Determine the [x, y] coordinate at the center of the cell enclosing the given text.  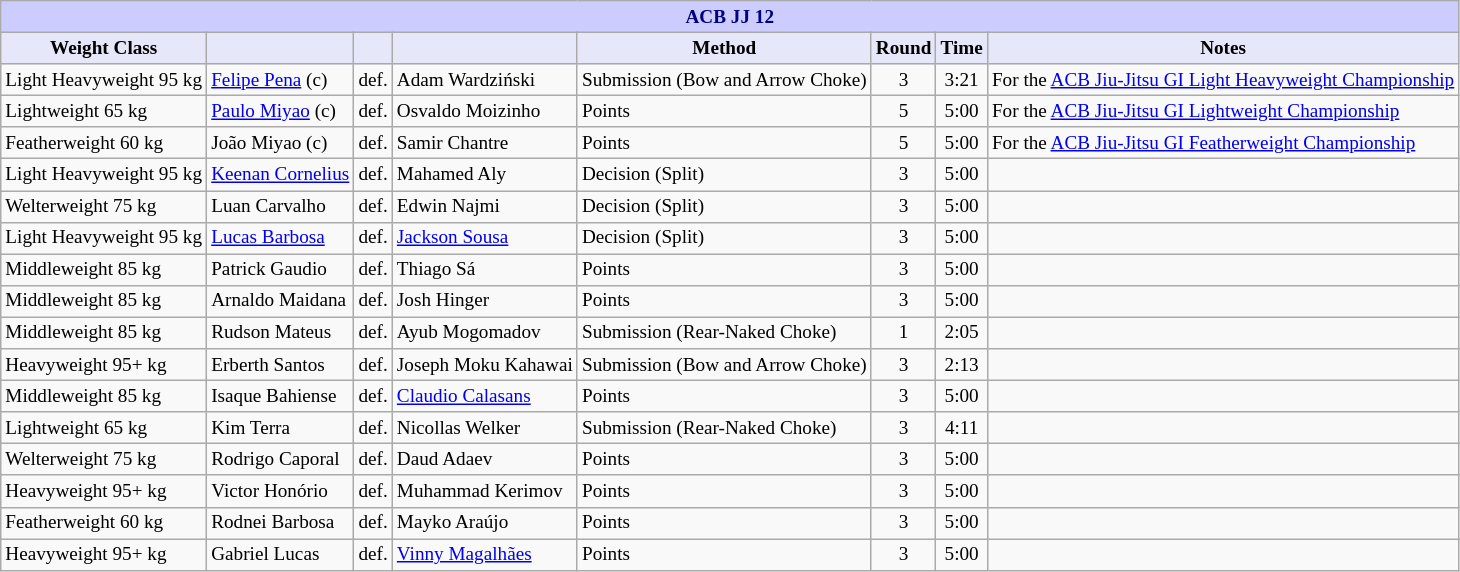
Luan Carvalho [280, 206]
Rudson Mateus [280, 333]
Rodrigo Caporal [280, 460]
Osvaldo Moizinho [484, 111]
For the ACB Jiu-Jitsu GI Light Heavyweight Championship [1222, 80]
Rodnei Barbosa [280, 523]
Keenan Cornelius [280, 175]
Time [962, 48]
3:21 [962, 80]
Edwin Najmi [484, 206]
Notes [1222, 48]
2:13 [962, 365]
Victor Honório [280, 491]
Method [724, 48]
Claudio Calasans [484, 396]
Mayko Araújo [484, 523]
Patrick Gaudio [280, 270]
Josh Hinger [484, 301]
Samir Chantre [484, 143]
Thiago Sá [484, 270]
Weight Class [104, 48]
Kim Terra [280, 428]
Isaque Bahiense [280, 396]
Erberth Santos [280, 365]
Arnaldo Maidana [280, 301]
ACB JJ 12 [730, 17]
Vinny Magalhães [484, 554]
Jackson Sousa [484, 238]
Paulo Miyao (c) [280, 111]
Muhammad Kerimov [484, 491]
Joseph Moku Kahawai [484, 365]
Mahamed Aly [484, 175]
Adam Wardziński [484, 80]
Nicollas Welker [484, 428]
Daud Adaev [484, 460]
Round [904, 48]
1 [904, 333]
For the ACB Jiu-Jitsu GI Lightweight Championship [1222, 111]
Lucas Barbosa [280, 238]
Ayub Mogomadov [484, 333]
João Miyao (c) [280, 143]
Felipe Pena (c) [280, 80]
2:05 [962, 333]
Gabriel Lucas [280, 554]
4:11 [962, 428]
For the ACB Jiu-Jitsu GI Featherweight Championship [1222, 143]
